Scan for the cell matching the given text and deliver its (x, y) coordinate at center. 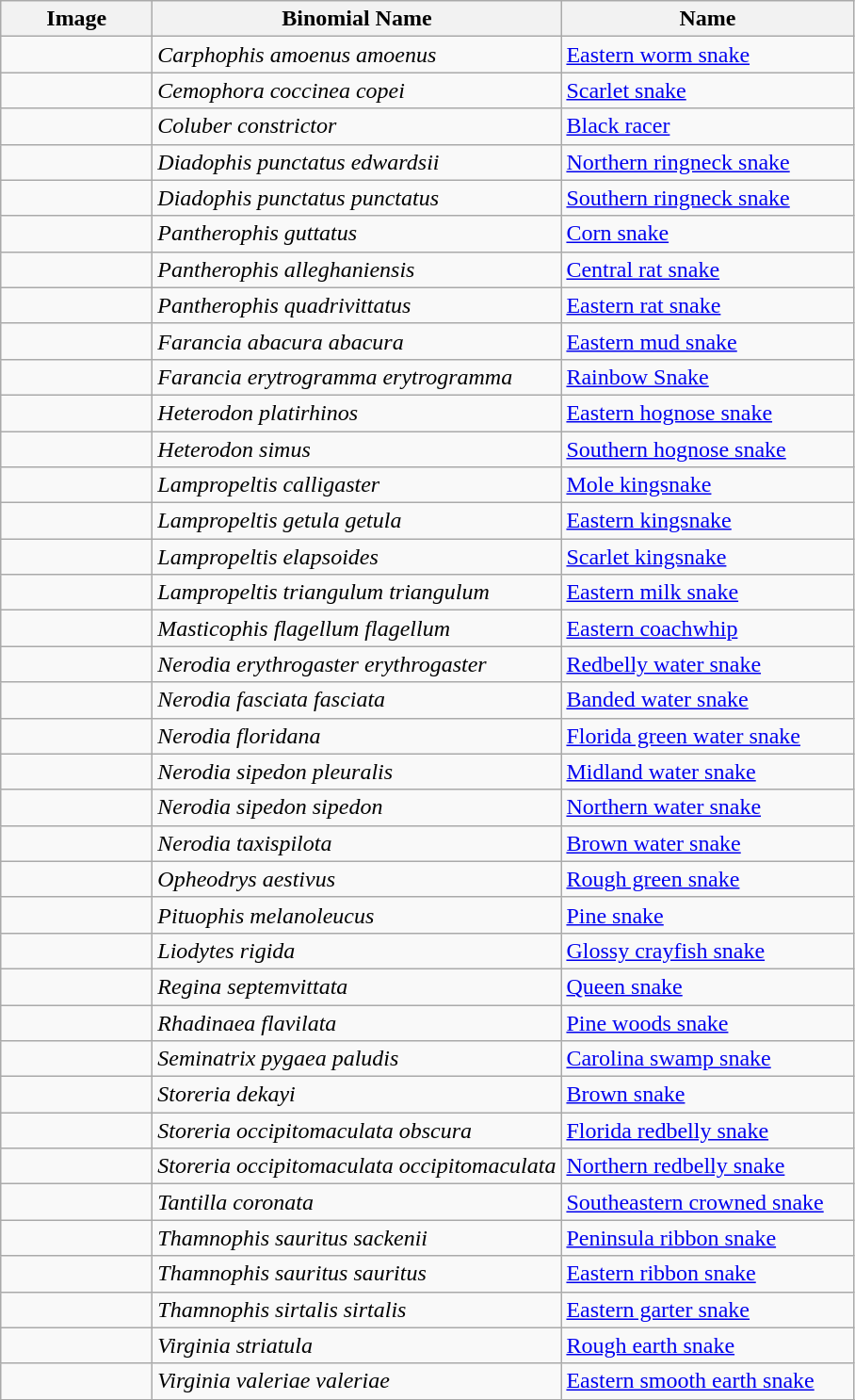
Nerodia erythrogaster erythrogaster (357, 664)
Pantherophis quadrivittatus (357, 305)
Scarlet kingsnake (708, 557)
Eastern coachwhip (708, 628)
Pine snake (708, 915)
Rough green snake (708, 879)
Binomial Name (357, 19)
Eastern milk snake (708, 593)
Nerodia floridana (357, 736)
Carolina swamp snake (708, 1059)
Liodytes rigida (357, 951)
Thamnophis sauritus sackenii (357, 1238)
Northern water snake (708, 807)
Southern ringneck snake (708, 198)
Eastern garter snake (708, 1310)
Pantherophis guttatus (357, 234)
Mole kingsnake (708, 485)
Seminatrix pygaea paludis (357, 1059)
Name (708, 19)
Nerodia sipedon sipedon (357, 807)
Carphophis amoenus amoenus (357, 55)
Diadophis punctatus punctatus (357, 198)
Florida green water snake (708, 736)
Image (77, 19)
Lampropeltis triangulum triangulum (357, 593)
Virginia valeriae valeriae (357, 1381)
Thamnophis sauritus sauritus (357, 1274)
Eastern rat snake (708, 305)
Thamnophis sirtalis sirtalis (357, 1310)
Central rat snake (708, 269)
Southern hognose snake (708, 449)
Storeria dekayi (357, 1095)
Corn snake (708, 234)
Florida redbelly snake (708, 1131)
Lampropeltis getula getula (357, 521)
Cemophora coccinea copei (357, 90)
Opheodrys aestivus (357, 879)
Eastern mud snake (708, 341)
Heterodon simus (357, 449)
Storeria occipitomaculata occipitomaculata (357, 1166)
Rainbow Snake (708, 377)
Eastern ribbon snake (708, 1274)
Brown snake (708, 1095)
Redbelly water snake (708, 664)
Eastern worm snake (708, 55)
Pine woods snake (708, 1022)
Nerodia sipedon pleuralis (357, 772)
Regina septemvittata (357, 986)
Coluber constrictor (357, 126)
Storeria occipitomaculata obscura (357, 1131)
Northern ringneck snake (708, 162)
Nerodia fasciata fasciata (357, 700)
Southeastern crowned snake (708, 1202)
Nerodia taxispilota (357, 843)
Lampropeltis calligaster (357, 485)
Brown water snake (708, 843)
Tantilla coronata (357, 1202)
Eastern kingsnake (708, 521)
Pituophis melanoleucus (357, 915)
Northern redbelly snake (708, 1166)
Masticophis flagellum flagellum (357, 628)
Banded water snake (708, 700)
Queen snake (708, 986)
Pantherophis alleghaniensis (357, 269)
Scarlet snake (708, 90)
Midland water snake (708, 772)
Virginia striatula (357, 1345)
Rough earth snake (708, 1345)
Diadophis punctatus edwardsii (357, 162)
Eastern smooth earth snake (708, 1381)
Rhadinaea flavilata (357, 1022)
Farancia abacura abacura (357, 341)
Heterodon platirhinos (357, 413)
Peninsula ribbon snake (708, 1238)
Eastern hognose snake (708, 413)
Farancia erytrogramma erytrogramma (357, 377)
Black racer (708, 126)
Lampropeltis elapsoides (357, 557)
Glossy crayfish snake (708, 951)
